Search for the cell housing the specified text and yield its [X, Y] center coordinate. 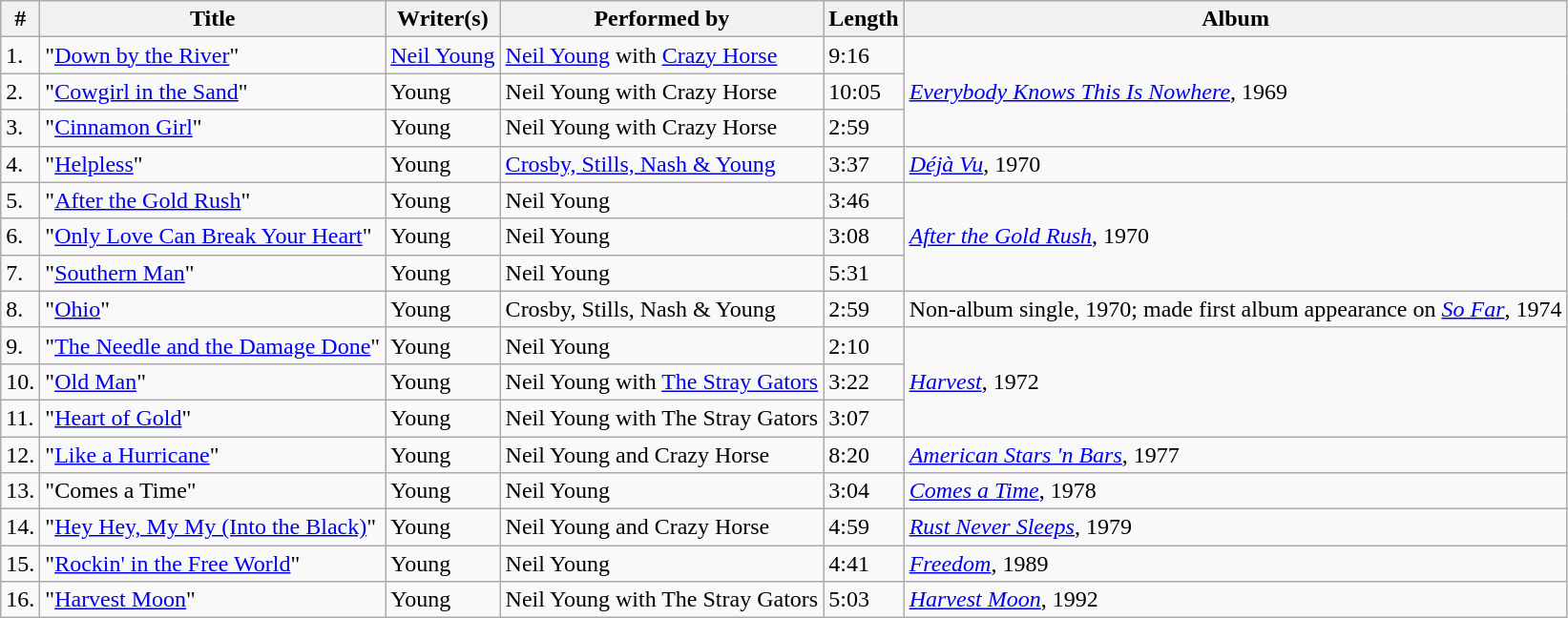
Title [213, 19]
1. [21, 55]
Everybody Knows This Is Nowhere, 1969 [1235, 92]
4:41 [864, 564]
# [21, 19]
3:37 [864, 164]
"Comes a Time" [213, 491]
"Helpless" [213, 164]
16. [21, 600]
10. [21, 381]
10:05 [864, 92]
3:07 [864, 418]
8:20 [864, 455]
American Stars 'n Bars, 1977 [1235, 455]
4. [21, 164]
3:04 [864, 491]
8. [21, 309]
Freedom, 1989 [1235, 564]
13. [21, 491]
Harvest, 1972 [1235, 381]
15. [21, 564]
Harvest Moon, 1992 [1235, 600]
Writer(s) [443, 19]
14. [21, 527]
12. [21, 455]
"Southern Man" [213, 273]
9:16 [864, 55]
"After the Gold Rush" [213, 200]
"Like a Hurricane" [213, 455]
3:46 [864, 200]
3. [21, 128]
"Old Man" [213, 381]
9. [21, 345]
"Only Love Can Break Your Heart" [213, 237]
"Hey Hey, My My (Into the Black)" [213, 527]
2:10 [864, 345]
"Rockin' in the Free World" [213, 564]
Non-album single, 1970; made first album appearance on So Far, 1974 [1235, 309]
Déjà Vu, 1970 [1235, 164]
3:08 [864, 237]
6. [21, 237]
"The Needle and the Damage Done" [213, 345]
Album [1235, 19]
3:22 [864, 381]
2. [21, 92]
After the Gold Rush, 1970 [1235, 237]
5. [21, 200]
Performed by [662, 19]
"Cowgirl in the Sand" [213, 92]
Comes a Time, 1978 [1235, 491]
4:59 [864, 527]
"Ohio" [213, 309]
"Harvest Moon" [213, 600]
11. [21, 418]
7. [21, 273]
5:31 [864, 273]
"Cinnamon Girl" [213, 128]
5:03 [864, 600]
Length [864, 19]
Rust Never Sleeps, 1979 [1235, 527]
"Down by the River" [213, 55]
"Heart of Gold" [213, 418]
